Find where the given text appears and provide that cell's center as (x, y) coordinate. 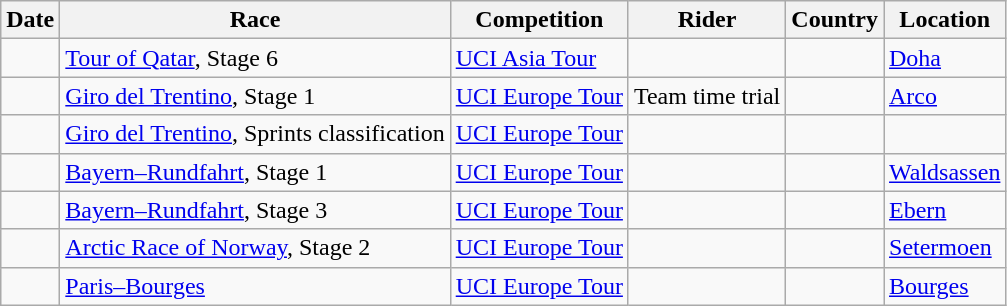
Race (255, 20)
Bayern–Rundfahrt, Stage 3 (255, 210)
Doha (945, 58)
Bayern–Rundfahrt, Stage 1 (255, 172)
Team time trial (706, 96)
Setermoen (945, 248)
Arctic Race of Norway, Stage 2 (255, 248)
Competition (539, 20)
Bourges (945, 286)
UCI Asia Tour (539, 58)
Country (835, 20)
Rider (706, 20)
Giro del Trentino, Stage 1 (255, 96)
Tour of Qatar, Stage 6 (255, 58)
Date (30, 20)
Arco (945, 96)
Waldsassen (945, 172)
Location (945, 20)
Giro del Trentino, Sprints classification (255, 134)
Ebern (945, 210)
Paris–Bourges (255, 286)
